Identify which cell holds the provided text, then report its [X, Y] central coordinate. 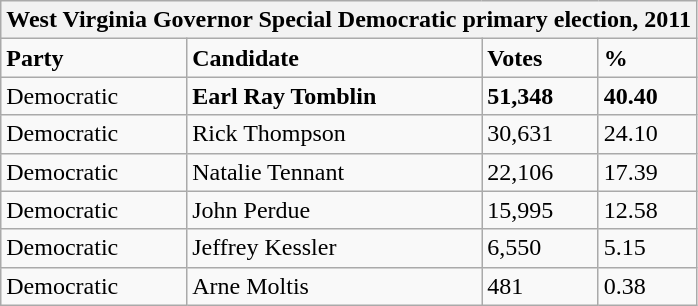
12.58 [647, 210]
Party [94, 58]
24.10 [647, 134]
Earl Ray Tomblin [334, 96]
John Perdue [334, 210]
51,348 [540, 96]
6,550 [540, 248]
481 [540, 286]
0.38 [647, 286]
West Virginia Governor Special Democratic primary election, 2011 [349, 20]
40.40 [647, 96]
17.39 [647, 172]
Natalie Tennant [334, 172]
30,631 [540, 134]
5.15 [647, 248]
% [647, 58]
Arne Moltis [334, 286]
Votes [540, 58]
22,106 [540, 172]
Jeffrey Kessler [334, 248]
Rick Thompson [334, 134]
Candidate [334, 58]
15,995 [540, 210]
